Scan for the cell matching the given text and deliver its (X, Y) coordinate at center. 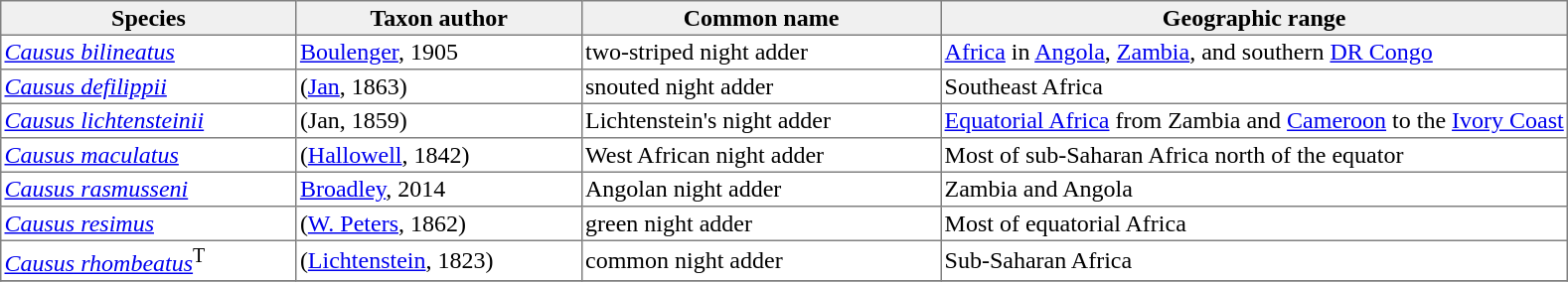
(Lichtenstein, 1823) (439, 260)
Lichtenstein's night adder (761, 120)
(W. Peters, 1862) (439, 223)
Causus rhombeatusT (149, 260)
Species (149, 18)
Causus lichtensteinii (149, 120)
Zambia and Angola (1254, 189)
Geographic range (1254, 18)
common night adder (761, 260)
Common name (761, 18)
Angolan night adder (761, 189)
Causus rasmusseni (149, 189)
Taxon author (439, 18)
Causus defilippii (149, 86)
Causus bilineatus (149, 52)
two-striped night adder (761, 52)
green night adder (761, 223)
(Jan, 1863) (439, 86)
Most of sub-Saharan Africa north of the equator (1254, 155)
snouted night adder (761, 86)
Africa in Angola, Zambia, and southern DR Congo (1254, 52)
(Hallowell, 1842) (439, 155)
Causus maculatus (149, 155)
West African night adder (761, 155)
Most of equatorial Africa (1254, 223)
Sub-Saharan Africa (1254, 260)
Broadley, 2014 (439, 189)
(Jan, 1859) (439, 120)
Equatorial Africa from Zambia and Cameroon to the Ivory Coast (1254, 120)
Causus resimus (149, 223)
Southeast Africa (1254, 86)
Boulenger, 1905 (439, 52)
